Output the [X, Y] coordinate of the center of the cell containing the given text.  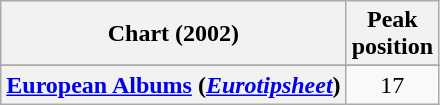
17 [392, 85]
Chart (2002) [174, 34]
European Albums (Eurotipsheet) [174, 85]
Peak position [392, 34]
